Pinpoint the cell where the given text exists, returning its [X, Y] midpoint coordinate. 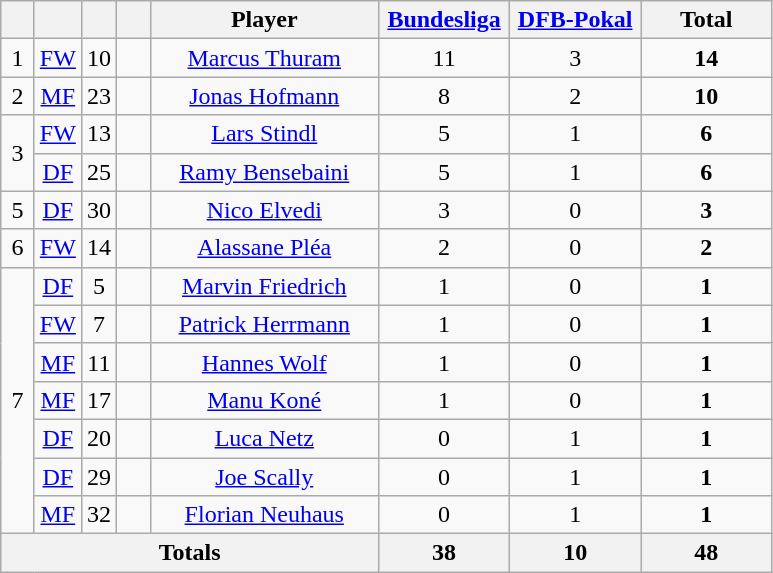
48 [706, 553]
Total [706, 20]
Patrick Herrmann [264, 324]
25 [98, 172]
32 [98, 515]
13 [98, 134]
Totals [190, 553]
Bundesliga [444, 20]
Marvin Friedrich [264, 286]
Alassane Pléa [264, 248]
Florian Neuhaus [264, 515]
Ramy Bensebaini [264, 172]
Luca Netz [264, 438]
8 [444, 96]
20 [98, 438]
29 [98, 477]
DFB-Pokal [576, 20]
Manu Koné [264, 400]
Joe Scally [264, 477]
38 [444, 553]
17 [98, 400]
Nico Elvedi [264, 210]
30 [98, 210]
Marcus Thuram [264, 58]
Hannes Wolf [264, 362]
Lars Stindl [264, 134]
23 [98, 96]
Jonas Hofmann [264, 96]
Player [264, 20]
